Scan for the cell matching the given text and deliver its (X, Y) coordinate at center. 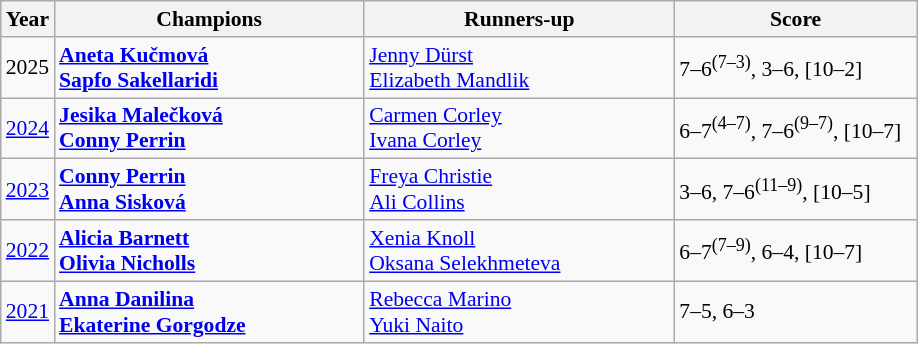
7–6(7–3), 3–6, [10–2] (796, 68)
Freya Christie Ali Collins (519, 190)
Score (796, 19)
Rebecca Marino Yuki Naito (519, 312)
Anna Danilina Ekaterine Gorgodze (209, 312)
2024 (28, 128)
Runners-up (519, 19)
Champions (209, 19)
2022 (28, 250)
Conny Perrin Anna Sisková (209, 190)
Aneta Kučmová Sapfo Sakellaridi (209, 68)
Carmen Corley Ivana Corley (519, 128)
Jesika Malečková Conny Perrin (209, 128)
6–7(7–9), 6–4, [10–7] (796, 250)
Jenny Dürst Elizabeth Mandlik (519, 68)
Year (28, 19)
3–6, 7–6(11–9), [10–5] (796, 190)
2025 (28, 68)
6–7(4–7), 7–6(9–7), [10–7] (796, 128)
7–5, 6–3 (796, 312)
Xenia Knoll Oksana Selekhmeteva (519, 250)
2021 (28, 312)
2023 (28, 190)
Alicia Barnett Olivia Nicholls (209, 250)
